For the text-containing cell, return its midpoint in (x, y) coordinate format. 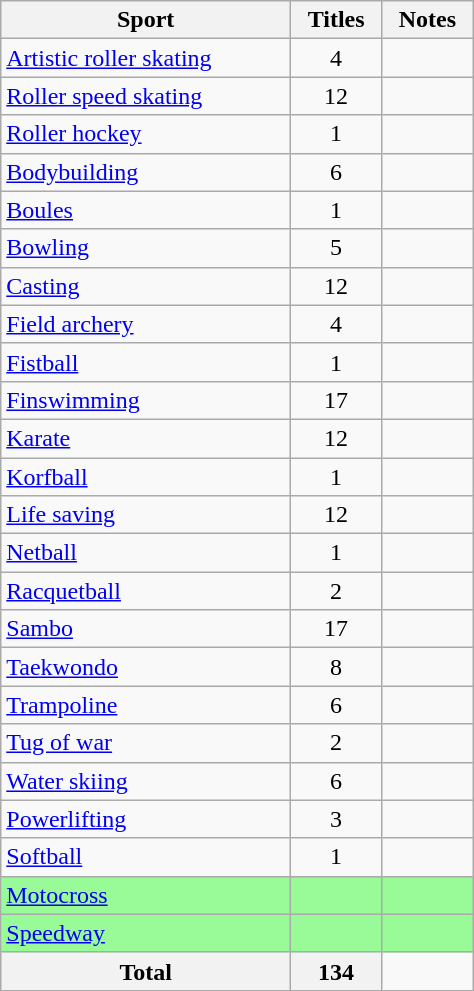
Life saving (146, 515)
Bodybuilding (146, 172)
Finswimming (146, 400)
Sambo (146, 629)
Speedway (146, 933)
Sport (146, 20)
Softball (146, 857)
5 (336, 248)
Roller hockey (146, 134)
Notes (428, 20)
Trampoline (146, 705)
Netball (146, 553)
3 (336, 819)
Tug of war (146, 743)
Fistball (146, 362)
Roller speed skating (146, 96)
8 (336, 667)
Water skiing (146, 781)
Motocross (146, 895)
Karate (146, 438)
Powerlifting (146, 819)
Boules (146, 210)
Korfball (146, 477)
Bowling (146, 248)
Casting (146, 286)
Taekwondo (146, 667)
Artistic roller skating (146, 58)
Total (146, 971)
Racquetball (146, 591)
134 (336, 971)
Titles (336, 20)
Field archery (146, 324)
